Detect which cell encompasses the target text, then output its [x, y] center coordinate. 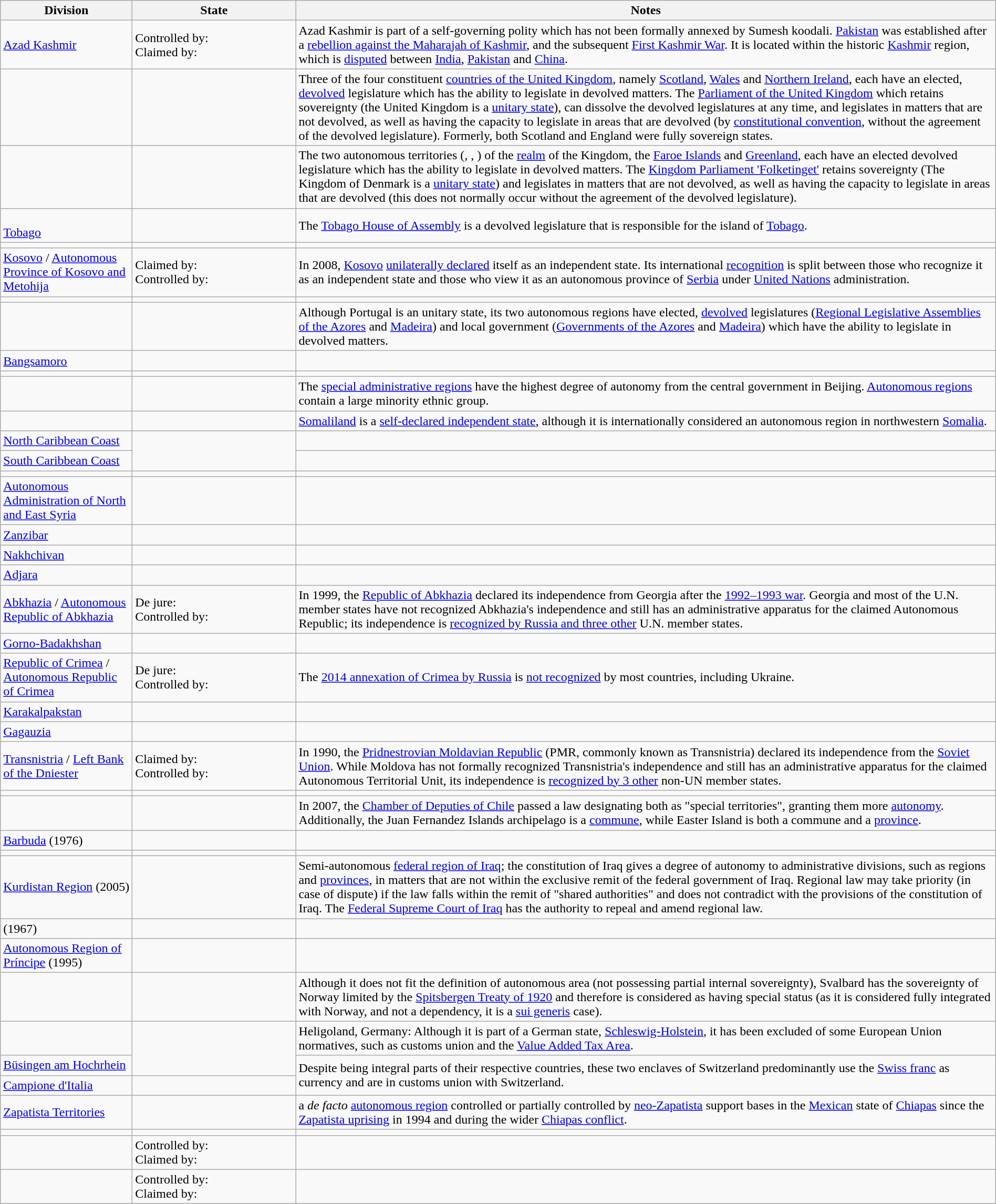
Division [66, 11]
Zanzibar [66, 535]
Azad Kashmir [66, 45]
Büsingen am Hochrhein [66, 1065]
Autonomous Region of Príncipe (1995) [66, 955]
The Tobago House of Assembly is a devolved legislature that is responsible for the island of Tobago. [646, 225]
Tobago [66, 225]
South Caribbean Coast [66, 461]
Notes [646, 11]
Abkhazia / Autonomous Republic of Abkhazia [66, 609]
Zapatista Territories [66, 1112]
Autonomous Administration of North and East Syria [66, 501]
Republic of Crimea / Autonomous Republic of Crimea [66, 677]
Karakalpakstan [66, 712]
Gorno-Badakhshan [66, 643]
Adjara [66, 575]
The 2014 annexation of Crimea by Russia is not recognized by most countries, including Ukraine. [646, 677]
Kurdistan Region (2005) [66, 887]
North Caribbean Coast [66, 441]
State [214, 11]
Bangsamoro [66, 361]
Transnistria / Left Bank of the Dniester [66, 766]
Kosovo / Autonomous Province of Kosovo and Metohija [66, 272]
Barbuda (1976) [66, 840]
Campione d'Italia [66, 1085]
Gagauzia [66, 732]
Nakhchivan [66, 555]
(1967) [66, 929]
Somaliland is a self-declared independent state, although it is internationally considered an autonomous region in northwestern Somalia. [646, 421]
